Return (x, y) of the center of cell containing provided text 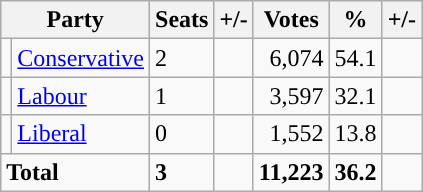
2 (182, 58)
Party (76, 20)
3 (182, 172)
54.1 (356, 58)
1,552 (291, 134)
Total (76, 172)
1 (182, 96)
6,074 (291, 58)
3,597 (291, 96)
Seats (182, 20)
Votes (291, 20)
13.8 (356, 134)
36.2 (356, 172)
11,223 (291, 172)
0 (182, 134)
Labour (81, 96)
Conservative (81, 58)
% (356, 20)
Liberal (81, 134)
32.1 (356, 96)
